Pinpoint the cell where the given text exists, returning its (x, y) midpoint coordinate. 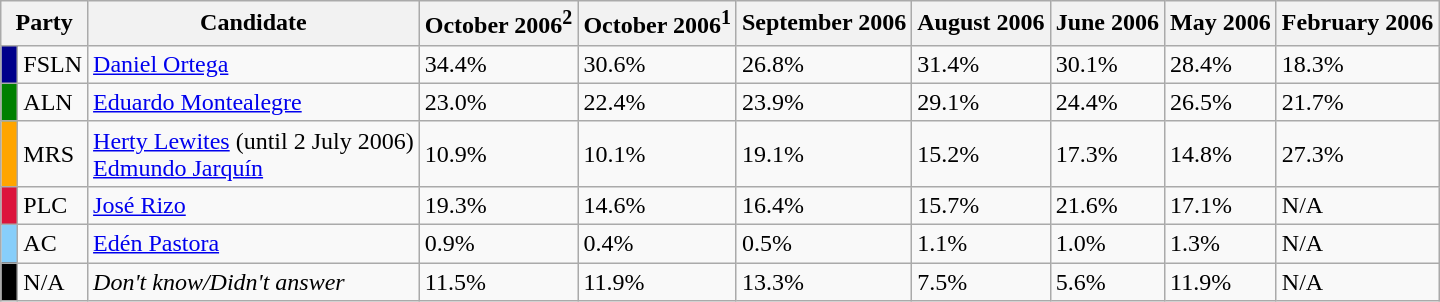
28.4% (1221, 64)
Eduardo Montealegre (254, 102)
0.4% (658, 244)
February 2006 (1357, 24)
14.6% (658, 205)
26.8% (824, 64)
FSLN (53, 64)
1.0% (1107, 244)
26.5% (1221, 102)
September 2006 (824, 24)
17.3% (1107, 154)
10.9% (498, 154)
23.0% (498, 102)
29.1% (981, 102)
16.4% (824, 205)
27.3% (1357, 154)
23.9% (824, 102)
October 20062 (498, 24)
Party (44, 24)
AC (53, 244)
21.6% (1107, 205)
MRS (53, 154)
18.3% (1357, 64)
11.5% (498, 282)
19.1% (824, 154)
31.4% (981, 64)
15.2% (981, 154)
ALN (53, 102)
August 2006 (981, 24)
22.4% (658, 102)
May 2006 (1221, 24)
34.4% (498, 64)
21.7% (1357, 102)
10.1% (658, 154)
19.3% (498, 205)
0.9% (498, 244)
15.7% (981, 205)
Daniel Ortega (254, 64)
1.1% (981, 244)
30.1% (1107, 64)
30.6% (658, 64)
Candidate (254, 24)
0.5% (824, 244)
7.5% (981, 282)
Herty Lewites (until 2 July 2006)Edmundo Jarquín (254, 154)
24.4% (1107, 102)
PLC (53, 205)
José Rizo (254, 205)
June 2006 (1107, 24)
October 20061 (658, 24)
Edén Pastora (254, 244)
14.8% (1221, 154)
Don't know/Didn't answer (254, 282)
17.1% (1221, 205)
1.3% (1221, 244)
5.6% (1107, 282)
13.3% (824, 282)
